Scan for the cell matching the given text and deliver its [X, Y] coordinate at center. 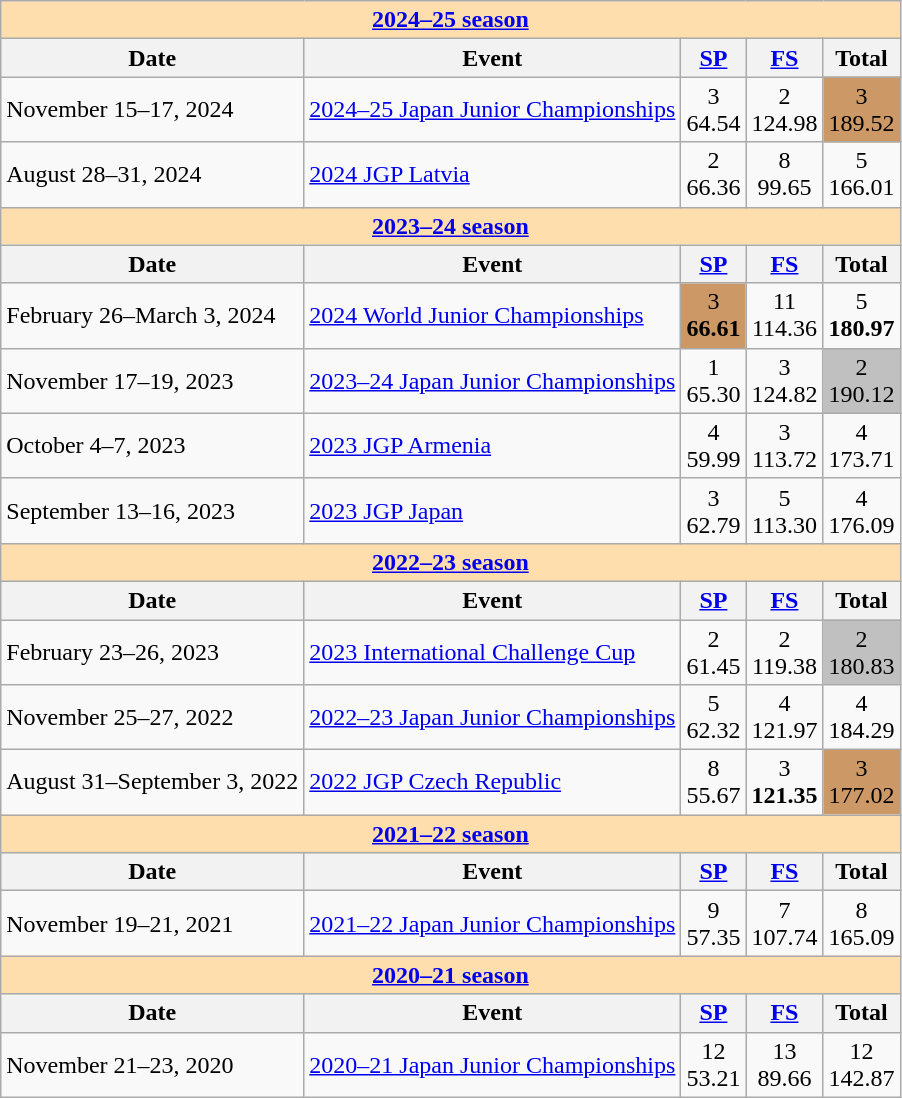
2023 JGP Armenia [492, 446]
4 176.09 [862, 510]
4 121.97 [784, 718]
October 4–7, 2023 [152, 446]
2020–21 season [450, 975]
2022 JGP Czech Republic [492, 782]
12 53.21 [714, 1064]
3 189.52 [862, 110]
2024–25 season [450, 20]
3 62.79 [714, 510]
3 121.35 [784, 782]
September 13–16, 2023 [152, 510]
5 113.30 [784, 510]
5 166.01 [862, 174]
November 15–17, 2024 [152, 110]
2 61.45 [714, 652]
3 177.02 [862, 782]
2021–22 Japan Junior Championships [492, 924]
13 89.66 [784, 1064]
2024 World Junior Championships [492, 316]
3 124.82 [784, 380]
4 173.71 [862, 446]
2 190.12 [862, 380]
8 55.67 [714, 782]
2023 International Challenge Cup [492, 652]
2023–24 season [450, 226]
4 59.99 [714, 446]
2 66.36 [714, 174]
2 119.38 [784, 652]
2022–23 season [450, 562]
5 62.32 [714, 718]
February 23–26, 2023 [152, 652]
2020–21 Japan Junior Championships [492, 1064]
November 19–21, 2021 [152, 924]
August 31–September 3, 2022 [152, 782]
2024 JGP Latvia [492, 174]
February 26–March 3, 2024 [152, 316]
3 64.54 [714, 110]
November 21–23, 2020 [152, 1064]
9 57.35 [714, 924]
3 113.72 [784, 446]
8 99.65 [784, 174]
2021–22 season [450, 834]
7 107.74 [784, 924]
2 180.83 [862, 652]
2 124.98 [784, 110]
12 142.87 [862, 1064]
November 25–27, 2022 [152, 718]
8 165.09 [862, 924]
August 28–31, 2024 [152, 174]
4 184.29 [862, 718]
November 17–19, 2023 [152, 380]
11 114.36 [784, 316]
2022–23 Japan Junior Championships [492, 718]
1 65.30 [714, 380]
5 180.97 [862, 316]
3 66.61 [714, 316]
2024–25 Japan Junior Championships [492, 110]
2023–24 Japan Junior Championships [492, 380]
2023 JGP Japan [492, 510]
